Search for the cell housing the specified text and yield its (x, y) center coordinate. 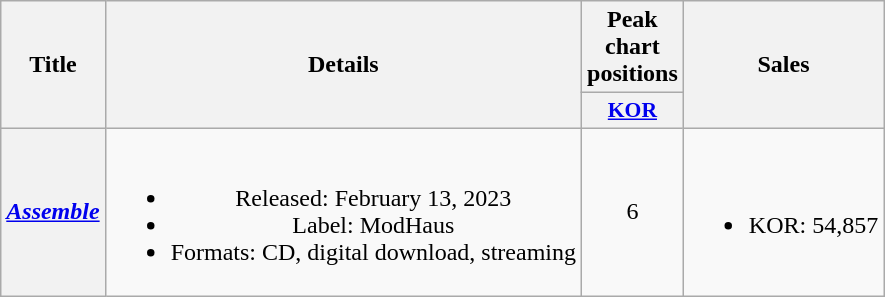
6 (633, 212)
KOR: 54,857 (783, 212)
Details (343, 65)
Peak chart positions (633, 47)
Title (53, 65)
Released: February 13, 2023Label: ModHausFormats: CD, digital download, streaming (343, 212)
Sales (783, 65)
Assemble (53, 212)
KOR (633, 111)
